Capture the cell that displays the provided text and extract its (x, y) central coordinate. 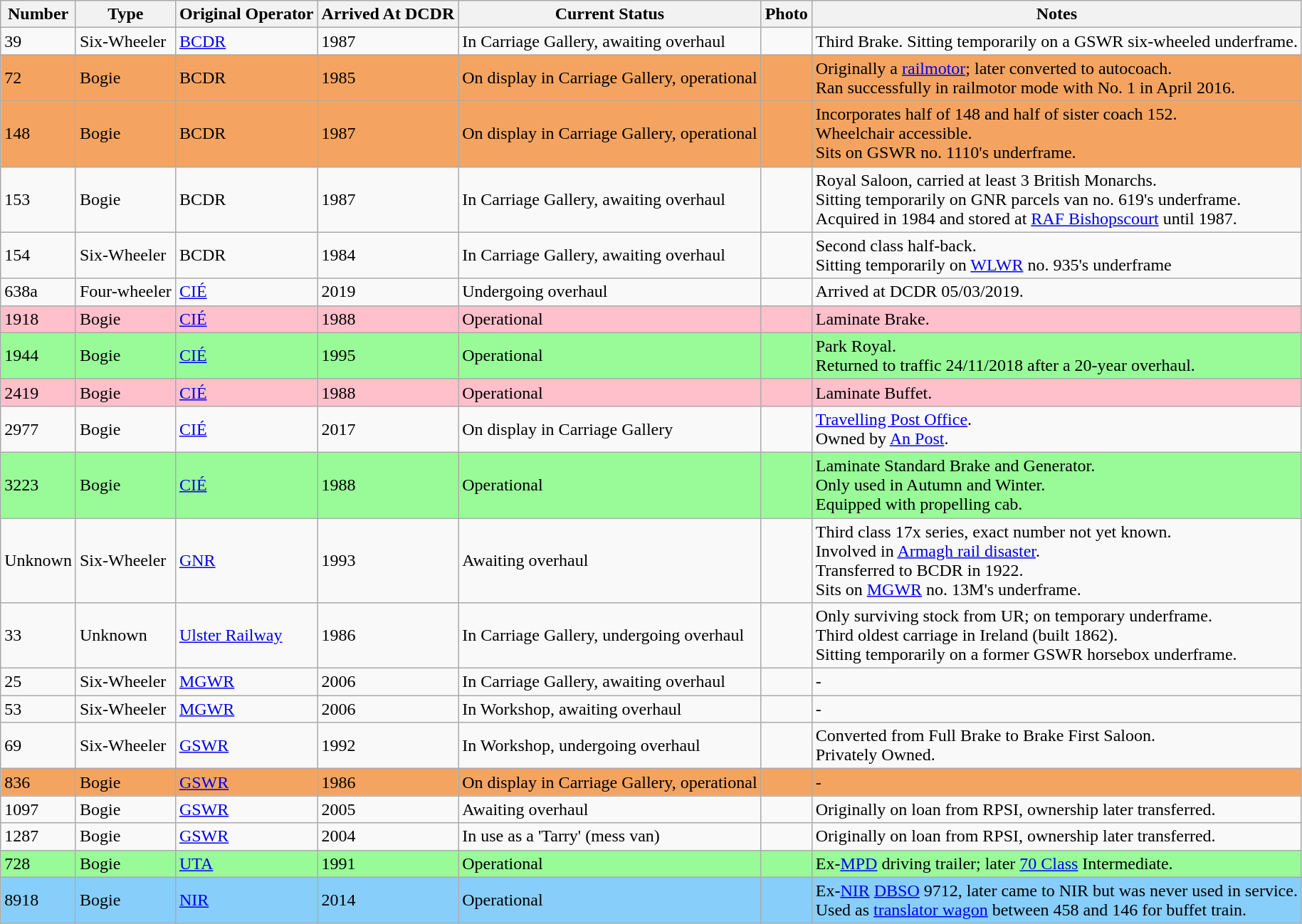
2005 (388, 809)
Four-wheeler (125, 292)
2977 (38, 429)
Travelling Post Office.Owned by An Post. (1056, 429)
Ex-MPD driving trailer; later 70 Class Intermediate. (1056, 863)
Third Brake. Sitting temporarily on a GSWR six-wheeled underframe. (1056, 41)
69 (38, 746)
Park Royal.Returned to traffic 24/11/2018 after a 20-year overhaul. (1056, 356)
154 (38, 255)
2017 (388, 429)
On display in Carriage Gallery (609, 429)
148 (38, 134)
Arrived at DCDR 05/03/2019. (1056, 292)
1944 (38, 356)
In Workshop, undergoing overhaul (609, 746)
1918 (38, 319)
1995 (388, 356)
Laminate Standard Brake and Generator.Only used in Autumn and Winter.Equipped with propelling cab. (1056, 485)
GNR (246, 561)
Originally a railmotor; later converted to autocoach.Ran successfully in railmotor mode with No. 1 in April 2016. (1056, 78)
Laminate Brake. (1056, 319)
53 (38, 709)
72 (38, 78)
In Carriage Gallery, undergoing overhaul (609, 636)
39 (38, 41)
1992 (388, 746)
Arrived At DCDR (388, 14)
Notes (1056, 14)
Ulster Railway (246, 636)
Second class half-back.Sitting temporarily on WLWR no. 935's underframe (1056, 255)
Photo (786, 14)
638a (38, 292)
In use as a 'Tarry' (mess van) (609, 836)
1287 (38, 836)
2419 (38, 392)
8918 (38, 900)
Laminate Buffet. (1056, 392)
UTA (246, 863)
Type (125, 14)
Incorporates half of 148 and half of sister coach 152.Wheelchair accessible.Sits on GSWR no. 1110's underframe. (1056, 134)
Undergoing overhaul (609, 292)
33 (38, 636)
2019 (388, 292)
Converted from Full Brake to Brake First Saloon.Privately Owned. (1056, 746)
In Workshop, awaiting overhaul (609, 709)
153 (38, 199)
1993 (388, 561)
1985 (388, 78)
728 (38, 863)
Ex-NIR DBSO 9712, later came to NIR but was never used in service.Used as translator wagon between 458 and 146 for buffet train. (1056, 900)
3223 (38, 485)
1984 (388, 255)
2004 (388, 836)
Current Status (609, 14)
2014 (388, 900)
Number (38, 14)
1097 (38, 809)
25 (38, 682)
836 (38, 782)
NIR (246, 900)
Third class 17x series, exact number not yet known.Involved in Armagh rail disaster.Transferred to BCDR in 1922.Sits on MGWR no. 13M's underframe. (1056, 561)
Original Operator (246, 14)
1991 (388, 863)
